Detect which cell encompasses the target text, then output its [x, y] center coordinate. 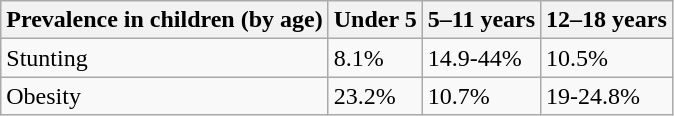
8.1% [375, 58]
14.9-44% [481, 58]
12–18 years [607, 20]
Under 5 [375, 20]
23.2% [375, 96]
Obesity [164, 96]
19-24.8% [607, 96]
5–11 years [481, 20]
Stunting [164, 58]
10.7% [481, 96]
Prevalence in children (by age) [164, 20]
10.5% [607, 58]
